Scan for the cell matching the given text and deliver its [x, y] coordinate at center. 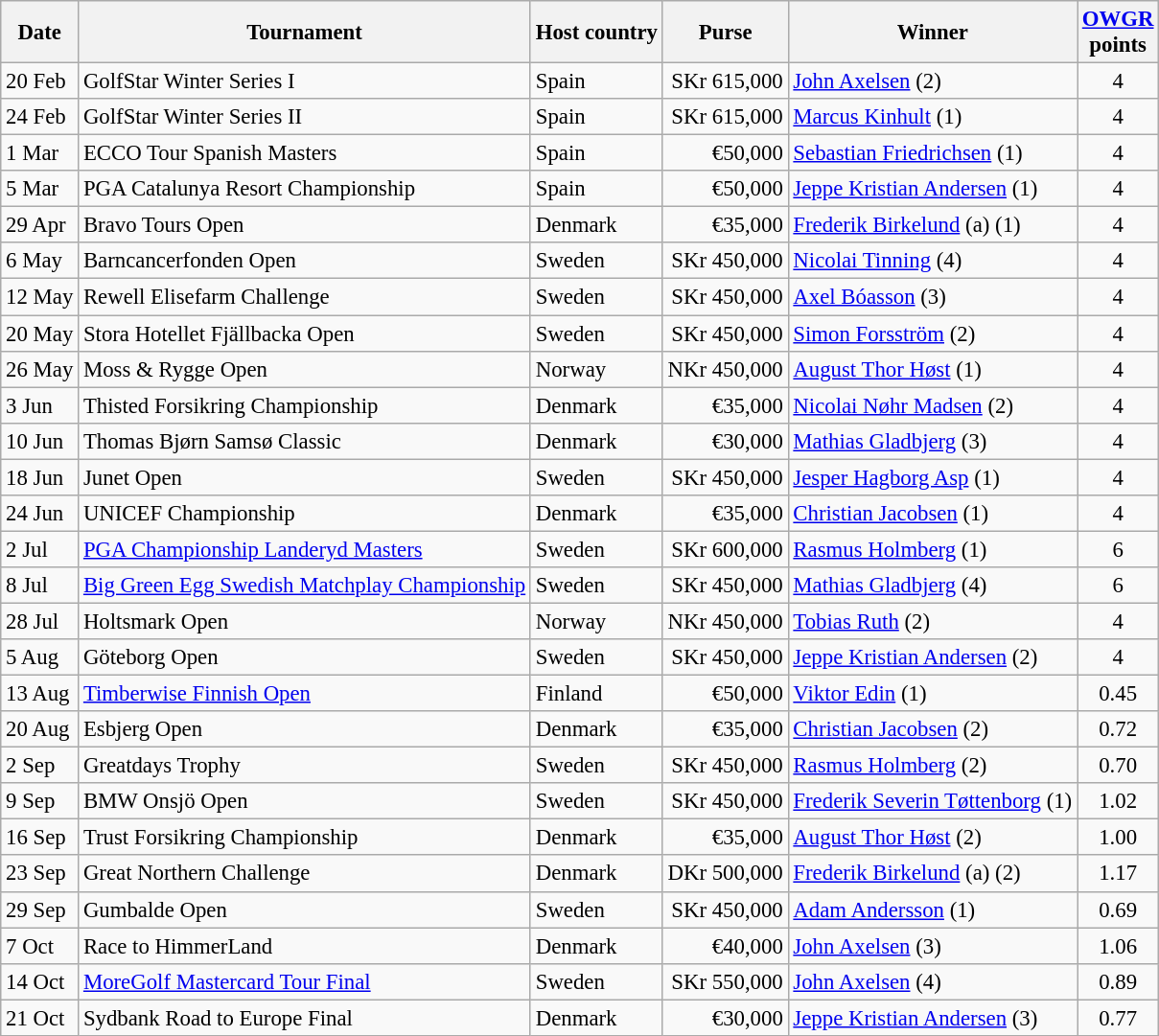
14 Oct [40, 981]
24 Jun [40, 514]
Moss & Rygge Open [305, 369]
Tobias Ruth (2) [932, 621]
0.72 [1118, 729]
1.00 [1118, 838]
18 Jun [40, 477]
7 Oct [40, 946]
2 Jul [40, 549]
1 Mar [40, 153]
BMW Onsjö Open [305, 801]
Sebastian Friedrichsen (1) [932, 153]
OWGRpoints [1118, 33]
0.89 [1118, 981]
Simon Forsström (2) [932, 334]
Viktor Edin (1) [932, 694]
John Axelsen (4) [932, 981]
Jeppe Kristian Andersen (1) [932, 189]
Greatdays Trophy [305, 766]
12 May [40, 297]
Stora Hotellet Fjällbacka Open [305, 334]
29 Apr [40, 225]
Holtsmark Open [305, 621]
SKr 550,000 [725, 981]
Timberwise Finnish Open [305, 694]
1.02 [1118, 801]
Jeppe Kristian Andersen (2) [932, 657]
Rewell Elisefarm Challenge [305, 297]
Jesper Hagborg Asp (1) [932, 477]
MoreGolf Mastercard Tour Final [305, 981]
Jeppe Kristian Andersen (3) [932, 1018]
Big Green Egg Swedish Matchplay Championship [305, 586]
8 Jul [40, 586]
August Thor Høst (1) [932, 369]
Date [40, 33]
Frederik Severin Tøttenborg (1) [932, 801]
20 Feb [40, 81]
Trust Forsikring Championship [305, 838]
Rasmus Holmberg (1) [932, 549]
UNICEF Championship [305, 514]
Junet Open [305, 477]
PGA Catalunya Resort Championship [305, 189]
Rasmus Holmberg (2) [932, 766]
PGA Championship Landeryd Masters [305, 549]
€40,000 [725, 946]
Great Northern Challenge [305, 874]
Race to HimmerLand [305, 946]
DKr 500,000 [725, 874]
13 Aug [40, 694]
23 Sep [40, 874]
2 Sep [40, 766]
0.45 [1118, 694]
John Axelsen (2) [932, 81]
Nicolai Tinning (4) [932, 262]
Barncancerfonden Open [305, 262]
20 Aug [40, 729]
5 Mar [40, 189]
ECCO Tour Spanish Masters [305, 153]
Host country [596, 33]
0.70 [1118, 766]
29 Sep [40, 909]
10 Jun [40, 441]
9 Sep [40, 801]
Axel Bóasson (3) [932, 297]
GolfStar Winter Series II [305, 117]
Winner [932, 33]
26 May [40, 369]
GolfStar Winter Series I [305, 81]
Gumbalde Open [305, 909]
28 Jul [40, 621]
Tournament [305, 33]
6 May [40, 262]
24 Feb [40, 117]
3 Jun [40, 405]
5 Aug [40, 657]
20 May [40, 334]
Mathias Gladbjerg (4) [932, 586]
Thisted Forsikring Championship [305, 405]
August Thor Høst (2) [932, 838]
0.77 [1118, 1018]
1.17 [1118, 874]
Christian Jacobsen (2) [932, 729]
Frederik Birkelund (a) (1) [932, 225]
Thomas Bjørn Samsø Classic [305, 441]
Göteborg Open [305, 657]
Sydbank Road to Europe Final [305, 1018]
16 Sep [40, 838]
Adam Andersson (1) [932, 909]
1.06 [1118, 946]
Esbjerg Open [305, 729]
Nicolai Nøhr Madsen (2) [932, 405]
Christian Jacobsen (1) [932, 514]
Marcus Kinhult (1) [932, 117]
SKr 600,000 [725, 549]
21 Oct [40, 1018]
Frederik Birkelund (a) (2) [932, 874]
0.69 [1118, 909]
Mathias Gladbjerg (3) [932, 441]
Purse [725, 33]
Finland [596, 694]
Bravo Tours Open [305, 225]
John Axelsen (3) [932, 946]
